Determine the [X, Y] coordinate at the center of the cell enclosing the given text.  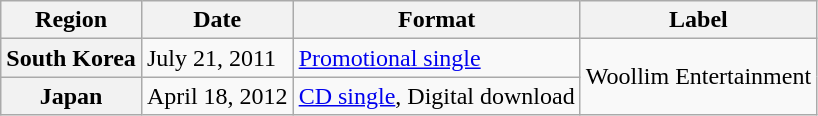
Japan [72, 96]
Date [217, 20]
Woollim Entertainment [698, 77]
Promotional single [436, 58]
July 21, 2011 [217, 58]
Region [72, 20]
CD single, Digital download [436, 96]
South Korea [72, 58]
April 18, 2012 [217, 96]
Label [698, 20]
Format [436, 20]
